Output the (X, Y) coordinate of the center of the cell containing the given text.  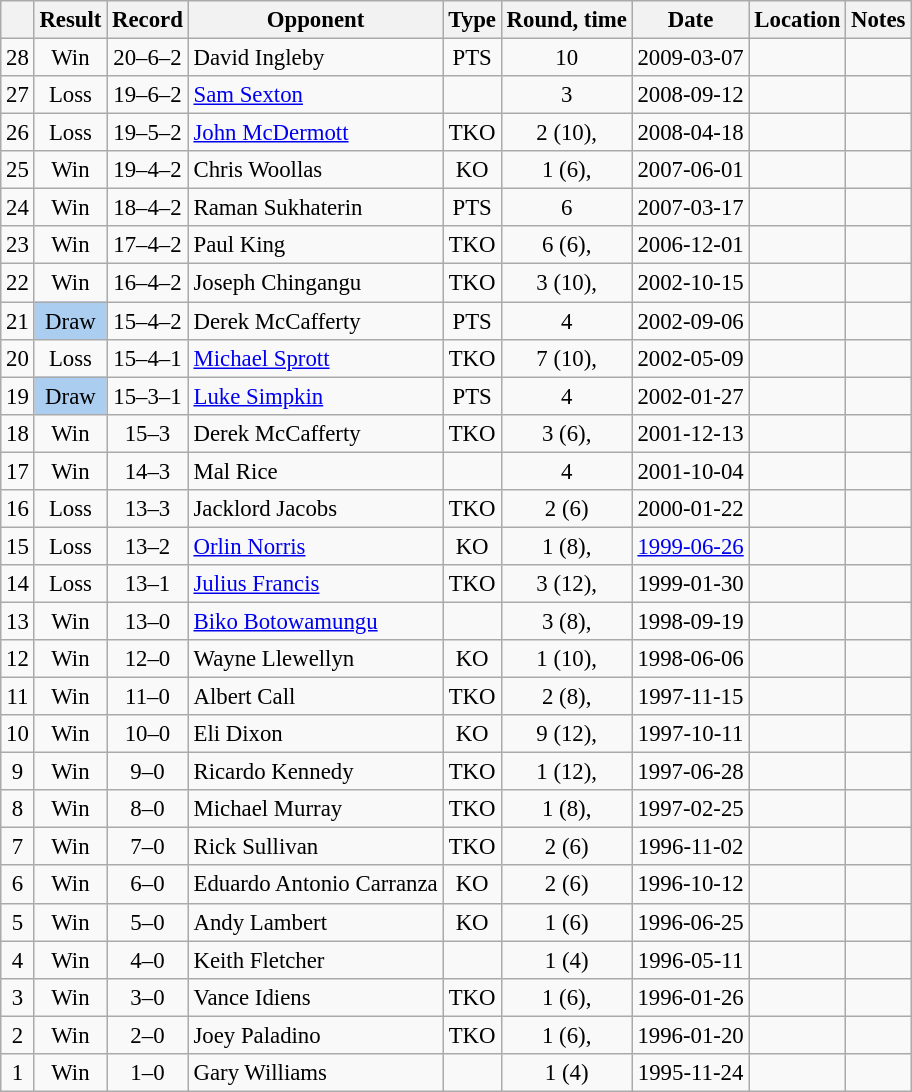
1 (12), (566, 772)
15–3–1 (148, 396)
Round, time (566, 20)
Julius Francis (316, 584)
7 (18, 847)
Notes (878, 20)
Michael Murray (316, 809)
2 (18, 1035)
2002-05-09 (690, 358)
3 (10), (566, 283)
Paul King (316, 245)
15–3 (148, 433)
Andy Lambert (316, 922)
Mal Rice (316, 471)
1995-11-24 (690, 1073)
15 (18, 546)
18 (18, 433)
1996-11-02 (690, 847)
Ricardo Kennedy (316, 772)
1996-10-12 (690, 885)
1996-01-20 (690, 1035)
6 (6), (566, 245)
27 (18, 95)
Orlin Norris (316, 546)
23 (18, 245)
9 (12), (566, 734)
3 (8), (566, 621)
Joseph Chingangu (316, 283)
12–0 (148, 659)
2002-10-15 (690, 283)
Location (798, 20)
12 (18, 659)
2007-06-01 (690, 170)
1997-11-15 (690, 697)
14–3 (148, 471)
2000-01-22 (690, 509)
13–2 (148, 546)
9–0 (148, 772)
1999-01-30 (690, 584)
Rick Sullivan (316, 847)
2 (10), (566, 133)
2008-04-18 (690, 133)
2002-01-27 (690, 396)
John McDermott (316, 133)
3 (12), (566, 584)
5–0 (148, 922)
2007-03-17 (690, 208)
2001-12-13 (690, 433)
2009-03-07 (690, 58)
Biko Botowamungu (316, 621)
Keith Fletcher (316, 960)
21 (18, 321)
Joey Paladino (316, 1035)
Vance Idiens (316, 997)
2006-12-01 (690, 245)
7 (10), (566, 358)
17 (18, 471)
10–0 (148, 734)
28 (18, 58)
2001-10-04 (690, 471)
11–0 (148, 697)
1996-06-25 (690, 922)
6–0 (148, 885)
19–6–2 (148, 95)
Eli Dixon (316, 734)
Raman Sukhaterin (316, 208)
9 (18, 772)
Luke Simpkin (316, 396)
1997-06-28 (690, 772)
13–1 (148, 584)
24 (18, 208)
1999-06-26 (690, 546)
Opponent (316, 20)
2 (8), (566, 697)
15–4–1 (148, 358)
20 (18, 358)
2002-09-06 (690, 321)
19–5–2 (148, 133)
David Ingleby (316, 58)
1997-02-25 (690, 809)
Date (690, 20)
2008-09-12 (690, 95)
1997-10-11 (690, 734)
Jacklord Jacobs (316, 509)
Record (148, 20)
22 (18, 283)
16–4–2 (148, 283)
1996-05-11 (690, 960)
1998-09-19 (690, 621)
15–4–2 (148, 321)
5 (18, 922)
3 (6), (566, 433)
8 (18, 809)
3–0 (148, 997)
1–0 (148, 1073)
1 (18, 1073)
1996-01-26 (690, 997)
1 (10), (566, 659)
2–0 (148, 1035)
1 (6) (566, 922)
19 (18, 396)
20–6–2 (148, 58)
1998-06-06 (690, 659)
25 (18, 170)
13–0 (148, 621)
8–0 (148, 809)
16 (18, 509)
13–3 (148, 509)
13 (18, 621)
Eduardo Antonio Carranza (316, 885)
18–4–2 (148, 208)
Michael Sprott (316, 358)
Gary Williams (316, 1073)
Wayne Llewellyn (316, 659)
Result (70, 20)
17–4–2 (148, 245)
4–0 (148, 960)
Chris Woollas (316, 170)
19–4–2 (148, 170)
14 (18, 584)
Sam Sexton (316, 95)
26 (18, 133)
11 (18, 697)
7–0 (148, 847)
Type (472, 20)
Albert Call (316, 697)
